Return the (X, Y) coordinate for the center point of the cell that contains the specified text.  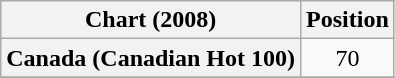
Canada (Canadian Hot 100) (151, 58)
70 (348, 58)
Position (348, 20)
Chart (2008) (151, 20)
